Search for the cell housing the specified text and yield its [x, y] center coordinate. 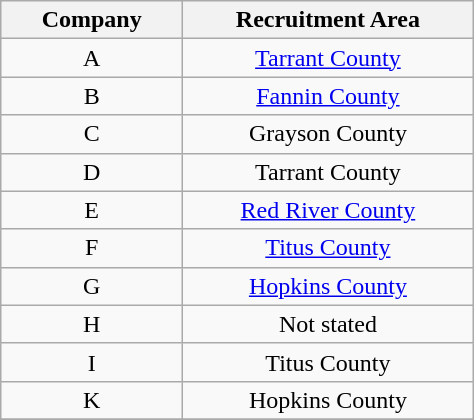
Red River County [328, 210]
Recruitment Area [328, 20]
Company [92, 20]
K [92, 400]
G [92, 286]
Not stated [328, 324]
I [92, 362]
E [92, 210]
B [92, 96]
F [92, 248]
Grayson County [328, 134]
Fannin County [328, 96]
H [92, 324]
D [92, 172]
A [92, 58]
C [92, 134]
